Detect which cell encompasses the target text, then output its [x, y] center coordinate. 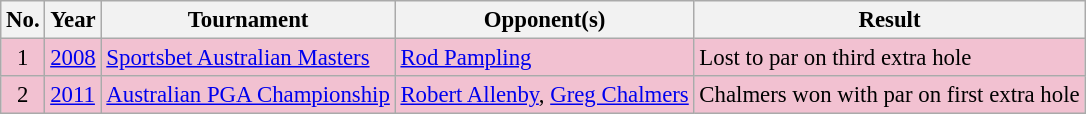
2011 [73, 95]
Rod Pampling [544, 58]
Opponent(s) [544, 20]
1 [23, 58]
Lost to par on third extra hole [890, 58]
Australian PGA Championship [248, 95]
Sportsbet Australian Masters [248, 58]
Tournament [248, 20]
No. [23, 20]
Year [73, 20]
2008 [73, 58]
Chalmers won with par on first extra hole [890, 95]
Result [890, 20]
Robert Allenby, Greg Chalmers [544, 95]
2 [23, 95]
